From the cell containing the given text, extract its center point as [X, Y] coordinate. 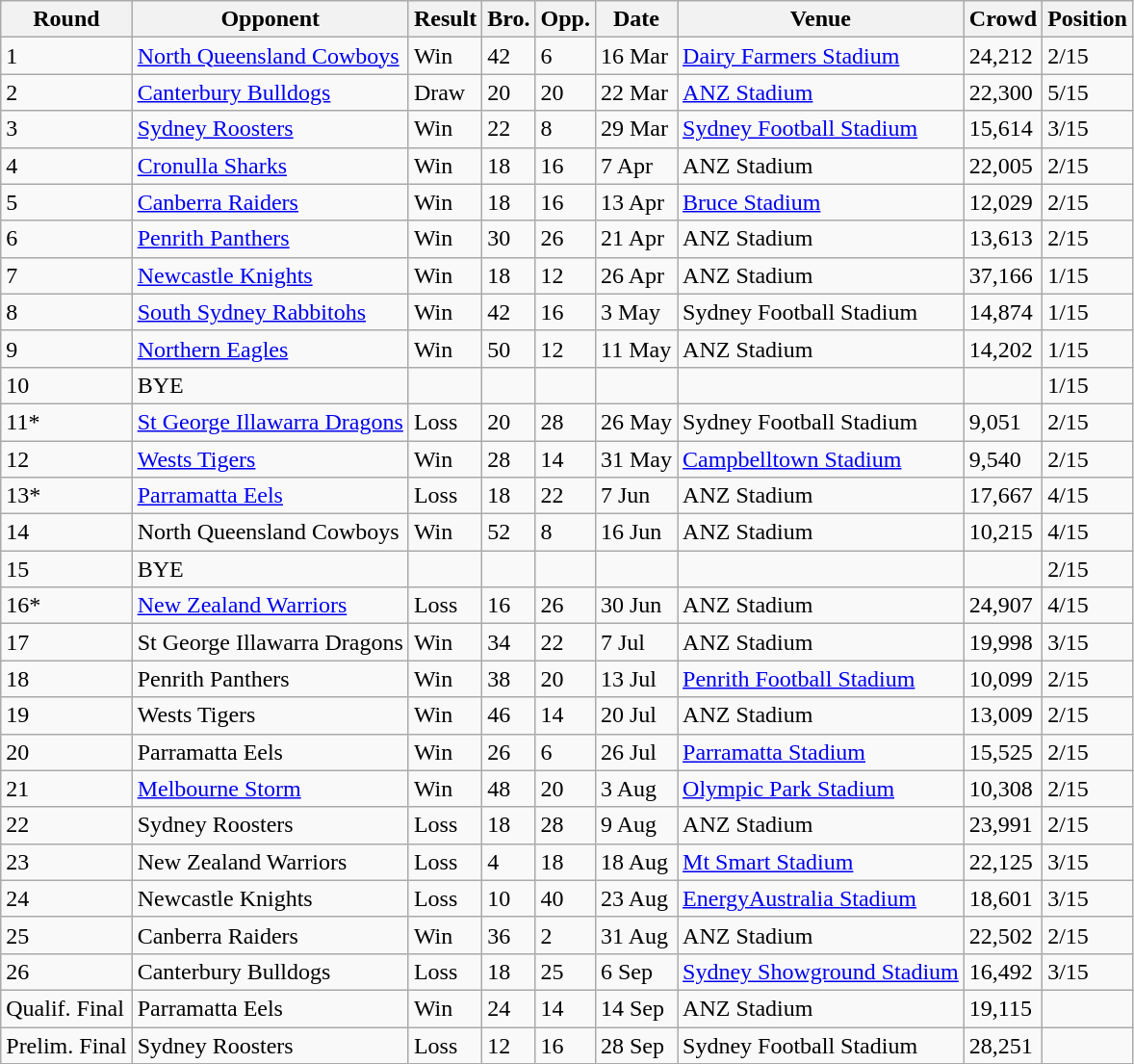
Melbourne Storm [270, 789]
10,099 [1003, 679]
Draw [445, 92]
30 Jun [635, 606]
Cronulla Sharks [270, 166]
7 Jul [635, 642]
9 [66, 349]
16 Mar [635, 56]
46 [508, 715]
52 [508, 532]
22,005 [1003, 166]
Mt Smart Stadium [821, 862]
22,125 [1003, 862]
Crowd [1003, 19]
11 May [635, 349]
5 [66, 202]
19,998 [1003, 642]
Parramatta Stadium [821, 752]
23 [66, 862]
26 May [635, 422]
16,492 [1003, 972]
Prelim. Final [66, 1045]
19 [66, 715]
Qualif. Final [66, 1008]
Date [635, 19]
13* [66, 496]
19,115 [1003, 1008]
18 Aug [635, 862]
Northern Eagles [270, 349]
21 [66, 789]
Opp. [565, 19]
5/15 [1088, 92]
16 Jun [635, 532]
Round [66, 19]
Dairy Farmers Stadium [821, 56]
11* [66, 422]
Olympic Park Stadium [821, 789]
40 [565, 898]
36 [508, 935]
17,667 [1003, 496]
9 Aug [635, 825]
Bro. [508, 19]
38 [508, 679]
Result [445, 19]
17 [66, 642]
21 Apr [635, 239]
18,601 [1003, 898]
26 Jul [635, 752]
23,991 [1003, 825]
14,202 [1003, 349]
12,029 [1003, 202]
23 Aug [635, 898]
Penrith Football Stadium [821, 679]
Sydney Showground Stadium [821, 972]
13,613 [1003, 239]
28,251 [1003, 1045]
14 Sep [635, 1008]
29 Mar [635, 129]
7 Jun [635, 496]
15,525 [1003, 752]
16* [66, 606]
3 Aug [635, 789]
24,212 [1003, 56]
Position [1088, 19]
31 Aug [635, 935]
24,907 [1003, 606]
34 [508, 642]
13,009 [1003, 715]
20 Jul [635, 715]
10,215 [1003, 532]
Opponent [270, 19]
Venue [821, 19]
3 [66, 129]
South Sydney Rabbitohs [270, 312]
22,502 [1003, 935]
26 Apr [635, 275]
Bruce Stadium [821, 202]
14,874 [1003, 312]
15 [66, 569]
9,540 [1003, 459]
28 Sep [635, 1045]
3 May [635, 312]
10,308 [1003, 789]
13 Jul [635, 679]
7 Apr [635, 166]
EnergyAustralia Stadium [821, 898]
31 May [635, 459]
15,614 [1003, 129]
22 Mar [635, 92]
30 [508, 239]
48 [508, 789]
50 [508, 349]
37,166 [1003, 275]
22,300 [1003, 92]
6 Sep [635, 972]
Campbelltown Stadium [821, 459]
1 [66, 56]
13 Apr [635, 202]
7 [66, 275]
9,051 [1003, 422]
